Identify which cell holds the provided text, then report its (x, y) central coordinate. 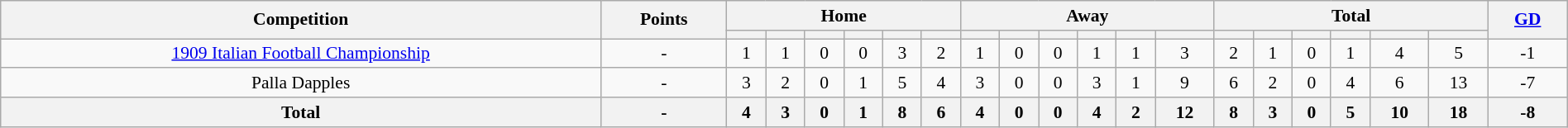
Away (1087, 16)
Points (664, 20)
Competition (301, 20)
-8 (1527, 112)
13 (1459, 83)
-7 (1527, 83)
Palla Dapples (301, 83)
18 (1459, 112)
12 (1184, 112)
Home (844, 16)
10 (1399, 112)
GD (1527, 20)
1909 Italian Football Championship (301, 53)
9 (1184, 83)
-1 (1527, 53)
